Scan for the cell matching the given text and deliver its [X, Y] coordinate at center. 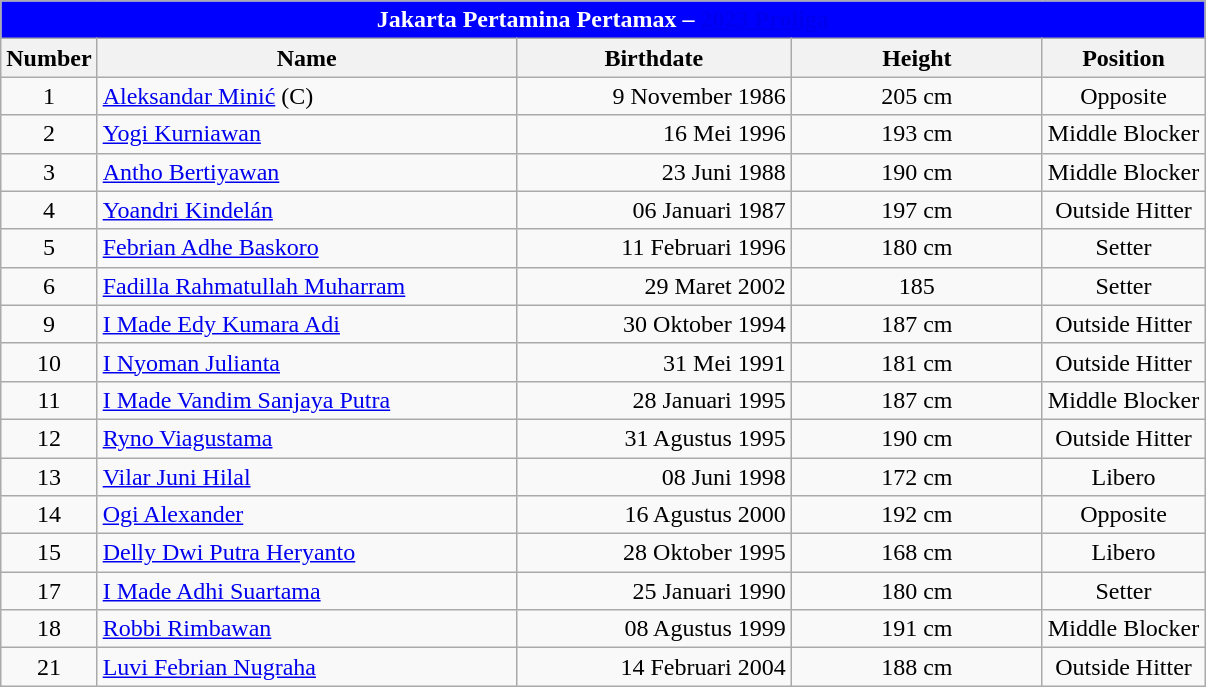
205 cm [916, 96]
15 [49, 553]
Name [306, 58]
12 [49, 438]
172 cm [916, 477]
1 [49, 96]
181 cm [916, 362]
Ogi Alexander [306, 515]
192 cm [916, 515]
Antho Bertiyawan [306, 172]
16 Agustus 2000 [654, 515]
185 [916, 286]
9 [49, 324]
17 [49, 591]
Yogi Kurniawan [306, 134]
28 Januari 1995 [654, 400]
4 [49, 210]
21 [49, 667]
6 [49, 286]
11 Februari 1996 [654, 248]
Jakarta Pertamina Pertamax – 2023 Proliga [603, 20]
2 [49, 134]
25 Januari 1990 [654, 591]
08 Agustus 1999 [654, 629]
188 cm [916, 667]
Position [1123, 58]
5 [49, 248]
191 cm [916, 629]
Vilar Juni Hilal [306, 477]
Number [49, 58]
Birthdate [654, 58]
08 Juni 1998 [654, 477]
3 [49, 172]
31 Agustus 1995 [654, 438]
168 cm [916, 553]
10 [49, 362]
I Made Vandim Sanjaya Putra [306, 400]
11 [49, 400]
Fadilla Rahmatullah Muharram [306, 286]
14 [49, 515]
Ryno Viagustama [306, 438]
9 November 1986 [654, 96]
Delly Dwi Putra Heryanto [306, 553]
193 cm [916, 134]
31 Mei 1991 [654, 362]
06 Januari 1987 [654, 210]
13 [49, 477]
I Made Adhi Suartama [306, 591]
Yoandri Kindelán [306, 210]
I Nyoman Julianta [306, 362]
23 Juni 1988 [654, 172]
Luvi Febrian Nugraha [306, 667]
Febrian Adhe Baskoro [306, 248]
30 Oktober 1994 [654, 324]
16 Mei 1996 [654, 134]
Aleksandar Minić (C) [306, 96]
28 Oktober 1995 [654, 553]
197 cm [916, 210]
18 [49, 629]
14 Februari 2004 [654, 667]
29 Maret 2002 [654, 286]
Height [916, 58]
Robbi Rimbawan [306, 629]
I Made Edy Kumara Adi [306, 324]
